Search for the cell housing the specified text and yield its (X, Y) center coordinate. 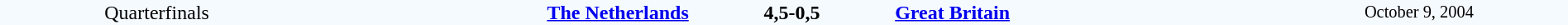
Quarterfinals (157, 12)
Great Britain (1082, 12)
October 9, 2004 (1419, 12)
The Netherlands (501, 12)
4,5-0,5 (791, 12)
